For the text-containing cell, return its midpoint in [X, Y] coordinate format. 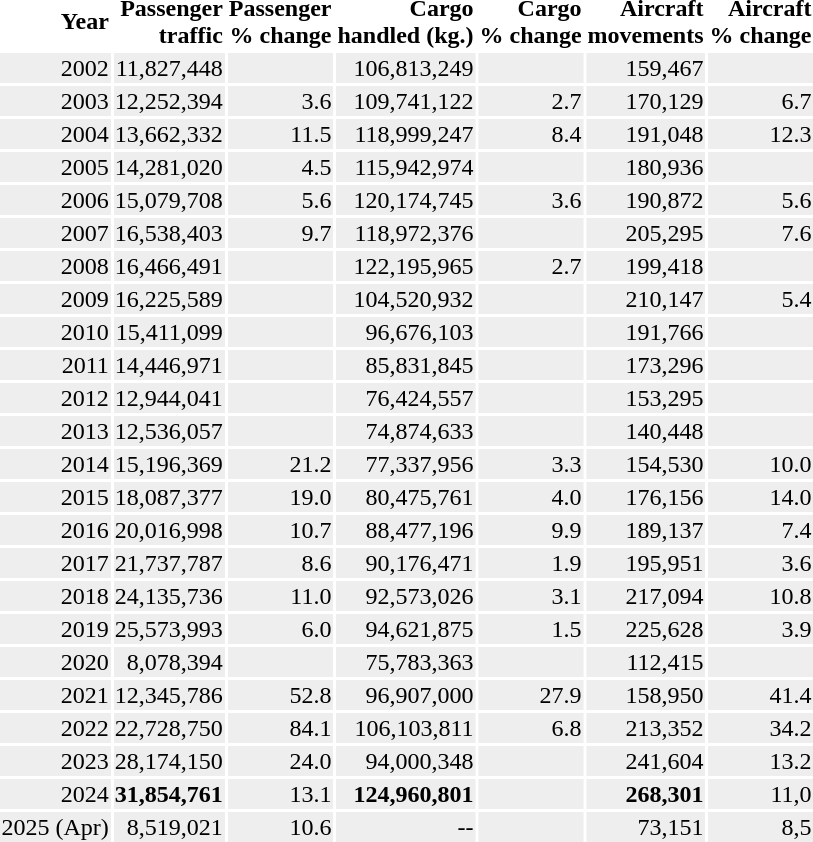
3.3 [530, 464]
12,252,394 [168, 101]
4.5 [280, 167]
180,936 [646, 167]
2021 [55, 695]
8.6 [280, 563]
94,621,875 [406, 629]
14,446,971 [168, 365]
190,872 [646, 200]
88,477,196 [406, 530]
75,783,363 [406, 662]
90,176,471 [406, 563]
176,156 [646, 497]
77,337,956 [406, 464]
15,079,708 [168, 200]
92,573,026 [406, 596]
4.0 [530, 497]
9.9 [530, 530]
120,174,745 [406, 200]
154,530 [646, 464]
140,448 [646, 431]
11.0 [280, 596]
22,728,750 [168, 728]
25,573,993 [168, 629]
189,137 [646, 530]
2008 [55, 266]
8.4 [530, 134]
9.7 [280, 233]
213,352 [646, 728]
11,827,448 [168, 68]
8,519,021 [168, 827]
118,972,376 [406, 233]
24.0 [280, 761]
14.0 [760, 497]
191,048 [646, 134]
2014 [55, 464]
28,174,150 [168, 761]
115,942,974 [406, 167]
13,662,332 [168, 134]
122,195,965 [406, 266]
173,296 [646, 365]
241,604 [646, 761]
16,538,403 [168, 233]
21,737,787 [168, 563]
158,950 [646, 695]
2005 [55, 167]
2011 [55, 365]
153,295 [646, 398]
10.6 [280, 827]
2018 [55, 596]
106,813,249 [406, 68]
21.2 [280, 464]
112,415 [646, 662]
84.1 [280, 728]
96,907,000 [406, 695]
2003 [55, 101]
12,536,057 [168, 431]
2004 [55, 134]
41.4 [760, 695]
10.0 [760, 464]
13.1 [280, 794]
24,135,736 [168, 596]
2013 [55, 431]
11,0 [760, 794]
2009 [55, 299]
2016 [55, 530]
14,281,020 [168, 167]
10.8 [760, 596]
3.9 [760, 629]
52.8 [280, 695]
12,345,786 [168, 695]
16,466,491 [168, 266]
76,424,557 [406, 398]
11.5 [280, 134]
73,151 [646, 827]
10.7 [280, 530]
2010 [55, 332]
210,147 [646, 299]
19.0 [280, 497]
13.2 [760, 761]
2006 [55, 200]
85,831,845 [406, 365]
96,676,103 [406, 332]
118,999,247 [406, 134]
2017 [55, 563]
268,301 [646, 794]
199,418 [646, 266]
6.8 [530, 728]
195,951 [646, 563]
3.1 [530, 596]
217,094 [646, 596]
124,960,801 [406, 794]
7.6 [760, 233]
8,5 [760, 827]
34.2 [760, 728]
159,467 [646, 68]
191,766 [646, 332]
2023 [55, 761]
2012 [55, 398]
12,944,041 [168, 398]
106,103,811 [406, 728]
1.9 [530, 563]
94,000,348 [406, 761]
7.4 [760, 530]
1.5 [530, 629]
170,129 [646, 101]
2020 [55, 662]
18,087,377 [168, 497]
15,411,099 [168, 332]
80,475,761 [406, 497]
109,741,122 [406, 101]
2024 [55, 794]
6.0 [280, 629]
12.3 [760, 134]
2022 [55, 728]
74,874,633 [406, 431]
2002 [55, 68]
-- [406, 827]
20,016,998 [168, 530]
5.4 [760, 299]
2025 (Apr) [55, 827]
8,078,394 [168, 662]
104,520,932 [406, 299]
15,196,369 [168, 464]
31,854,761 [168, 794]
2019 [55, 629]
205,295 [646, 233]
2015 [55, 497]
6.7 [760, 101]
2007 [55, 233]
225,628 [646, 629]
27.9 [530, 695]
16,225,589 [168, 299]
